For the text-containing cell, return its midpoint in [x, y] coordinate format. 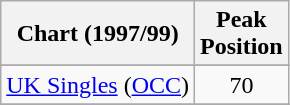
PeakPosition [242, 34]
Chart (1997/99) [98, 34]
UK Singles (OCC) [98, 85]
70 [242, 85]
